Output the [x, y] coordinate of the center of the cell containing the given text.  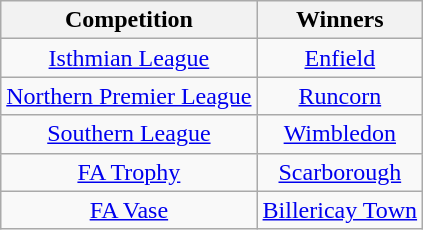
Billericay Town [340, 210]
Isthmian League [129, 58]
Scarborough [340, 172]
Wimbledon [340, 134]
FA Trophy [129, 172]
Southern League [129, 134]
Winners [340, 20]
FA Vase [129, 210]
Competition [129, 20]
Runcorn [340, 96]
Enfield [340, 58]
Northern Premier League [129, 96]
